Extract the [x, y] coordinate from the center of the cell holding the provided text.  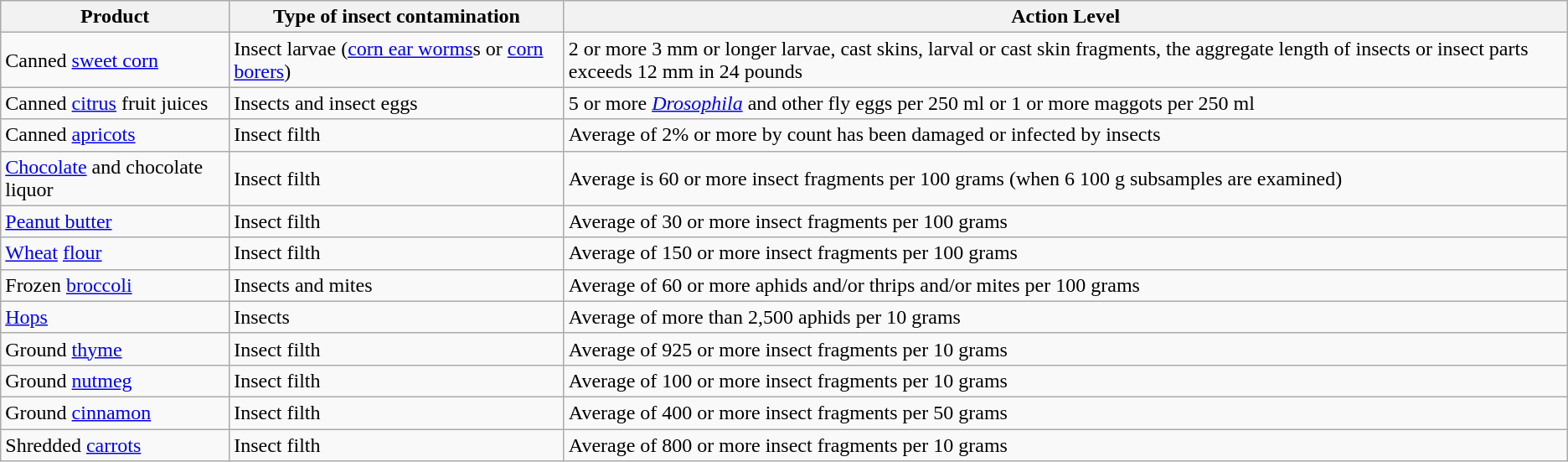
Average of 400 or more insect fragments per 50 grams [1065, 413]
Average is 60 or more insect fragments per 100 grams (when 6 100 g subsamples are examined) [1065, 178]
5 or more Drosophila and other fly eggs per 250 ml or 1 or more maggots per 250 ml [1065, 103]
Average of 2% or more by count has been damaged or infected by insects [1065, 135]
Hops [116, 317]
Wheat flour [116, 253]
Ground thyme [116, 349]
Peanut butter [116, 221]
Insect larvae (corn ear wormss or corn borers) [397, 60]
Frozen broccoli [116, 285]
Type of insect contamination [397, 17]
Ground cinnamon [116, 413]
Canned apricots [116, 135]
Insects and mites [397, 285]
Average of 800 or more insect fragments per 10 grams [1065, 445]
Insects [397, 317]
Chocolate and chocolate liquor [116, 178]
Average of 150 or more insect fragments per 100 grams [1065, 253]
Average of 925 or more insect fragments per 10 grams [1065, 349]
Insects and insect eggs [397, 103]
Product [116, 17]
Canned sweet corn [116, 60]
Average of more than 2,500 aphids per 10 grams [1065, 317]
Action Level [1065, 17]
Average of 30 or more insect fragments per 100 grams [1065, 221]
Average of 100 or more insect fragments per 10 grams [1065, 381]
Shredded carrots [116, 445]
Canned citrus fruit juices [116, 103]
Ground nutmeg [116, 381]
Average of 60 or more aphids and/or thrips and/or mites per 100 grams [1065, 285]
